Find where the given text appears and provide that cell's center as [X, Y] coordinate. 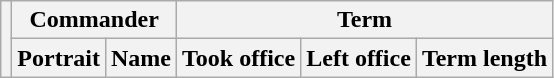
Term [365, 20]
Left office [359, 58]
Portrait [59, 58]
Commander [94, 20]
Took office [239, 58]
Term length [484, 58]
Name [140, 58]
